Locate the cell with the specified text and output its [x, y] center coordinate. 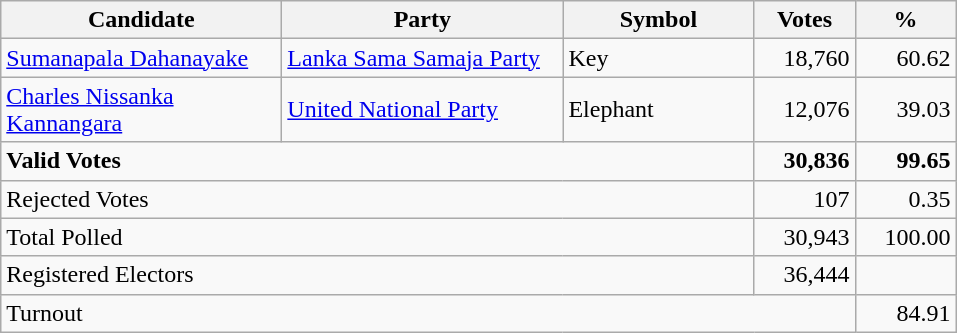
Turnout [428, 313]
84.91 [906, 313]
Total Polled [378, 237]
Elephant [658, 110]
12,076 [804, 110]
0.35 [906, 199]
Key [658, 58]
Valid Votes [378, 161]
Charles Nissanka Kannangara [142, 110]
Registered Electors [378, 275]
Rejected Votes [378, 199]
60.62 [906, 58]
30,943 [804, 237]
Candidate [142, 20]
Symbol [658, 20]
30,836 [804, 161]
Party [422, 20]
Votes [804, 20]
% [906, 20]
Lanka Sama Samaja Party [422, 58]
18,760 [804, 58]
36,444 [804, 275]
Sumanapala Dahanayake [142, 58]
United National Party [422, 110]
107 [804, 199]
39.03 [906, 110]
99.65 [906, 161]
100.00 [906, 237]
